Detect which cell encompasses the target text, then output its [x, y] center coordinate. 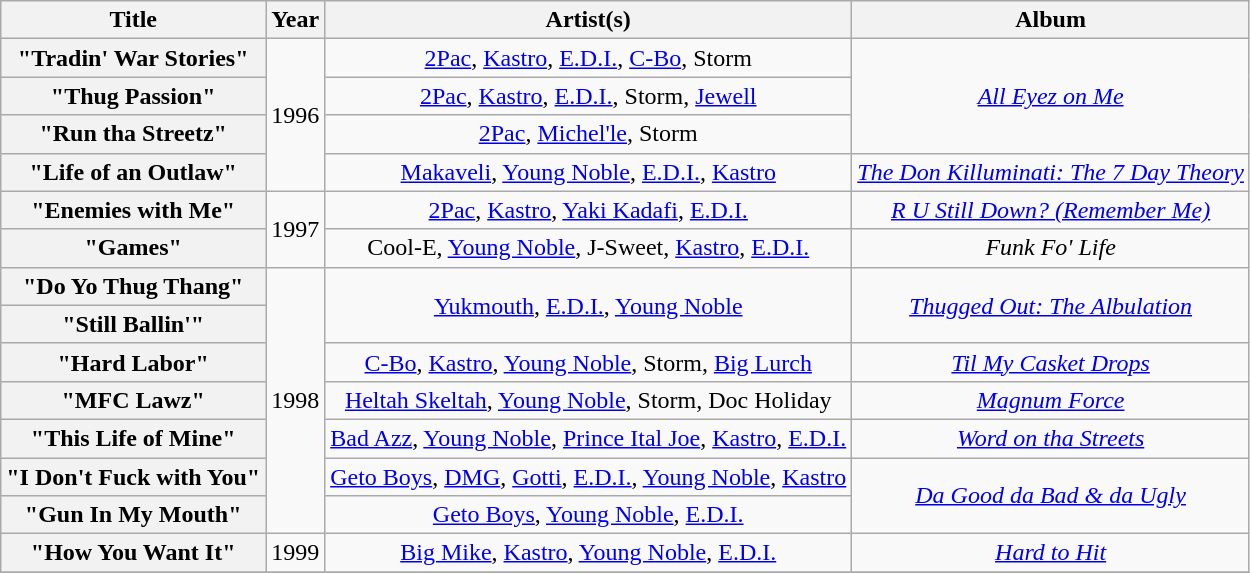
Title [134, 20]
"Do Yo Thug Thang" [134, 286]
Yukmouth, E.D.I., Young Noble [588, 305]
"Tradin' War Stories" [134, 58]
Hard to Hit [1051, 553]
Big Mike, Kastro, Young Noble, E.D.I. [588, 553]
Cool-E, Young Noble, J-Sweet, Kastro, E.D.I. [588, 248]
Geto Boys, Young Noble, E.D.I. [588, 515]
All Eyez on Me [1051, 96]
Year [296, 20]
C-Bo, Kastro, Young Noble, Storm, Big Lurch [588, 362]
"Run tha Streetz" [134, 134]
Makaveli, Young Noble, E.D.I., Kastro [588, 172]
1997 [296, 229]
Magnum Force [1051, 400]
Word on tha Streets [1051, 438]
"Gun In My Mouth" [134, 515]
"I Don't Fuck with You" [134, 477]
R U Still Down? (Remember Me) [1051, 210]
The Don Killuminati: The 7 Day Theory [1051, 172]
2Pac, Kastro, Yaki Kadafi, E.D.I. [588, 210]
2Pac, Michel'le, Storm [588, 134]
"How You Want It" [134, 553]
1998 [296, 400]
Funk Fo' Life [1051, 248]
"Enemies with Me" [134, 210]
2Pac, Kastro, E.D.I., Storm, Jewell [588, 96]
"Games" [134, 248]
"Thug Passion" [134, 96]
Thugged Out: The Albulation [1051, 305]
Bad Azz, Young Noble, Prince Ital Joe, Kastro, E.D.I. [588, 438]
"This Life of Mine" [134, 438]
Da Good da Bad & da Ugly [1051, 496]
Album [1051, 20]
Artist(s) [588, 20]
"Still Ballin'" [134, 324]
Heltah Skeltah, Young Noble, Storm, Doc Holiday [588, 400]
1996 [296, 115]
Geto Boys, DMG, Gotti, E.D.I., Young Noble, Kastro [588, 477]
"Life of an Outlaw" [134, 172]
"MFC Lawz" [134, 400]
Til My Casket Drops [1051, 362]
1999 [296, 553]
2Pac, Kastro, E.D.I., C-Bo, Storm [588, 58]
"Hard Labor" [134, 362]
